Output the [X, Y] coordinate of the center of the cell containing the given text.  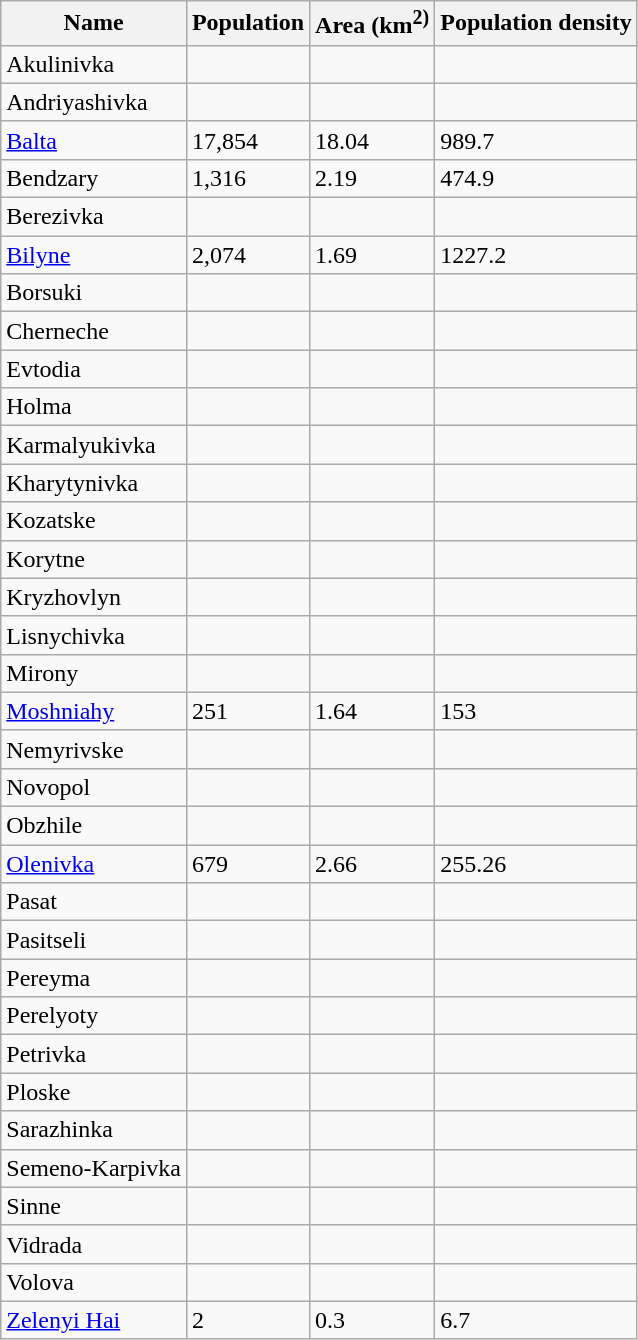
Ploske [94, 1092]
0.3 [372, 1320]
Bendzary [94, 178]
Balta [94, 140]
Akulinivka [94, 64]
Olenivka [94, 864]
Borsuki [94, 293]
Sarazhinka [94, 1130]
Sinne [94, 1206]
Semeno-Karpivka [94, 1168]
Andriyashivka [94, 102]
679 [248, 864]
Name [94, 24]
Obzhile [94, 826]
Holma [94, 407]
153 [536, 711]
Kharytynivka [94, 483]
474.9 [536, 178]
1227.2 [536, 255]
Lisnychivka [94, 635]
Karmalyukivka [94, 445]
989.7 [536, 140]
Perelyoty [94, 1016]
Petrivka [94, 1054]
6.7 [536, 1320]
Pereyma [94, 978]
1.69 [372, 255]
2.66 [372, 864]
Cherneche [94, 331]
Kryzhovlyn [94, 597]
Korytne [94, 559]
Volova [94, 1282]
Pasitseli [94, 940]
255.26 [536, 864]
Nemyrivske [94, 749]
1,316 [248, 178]
Mirony [94, 673]
2.19 [372, 178]
Novopol [94, 787]
Population density [536, 24]
2 [248, 1320]
Bilyne [94, 255]
Zelenyi Hai [94, 1320]
Pasat [94, 902]
Area (km2) [372, 24]
Vidrada [94, 1244]
Evtodia [94, 369]
Moshniahy [94, 711]
18.04 [372, 140]
2,074 [248, 255]
251 [248, 711]
1.64 [372, 711]
17,854 [248, 140]
Population [248, 24]
Kozatske [94, 521]
Berezivka [94, 217]
